Capture the cell that displays the provided text and extract its [X, Y] central coordinate. 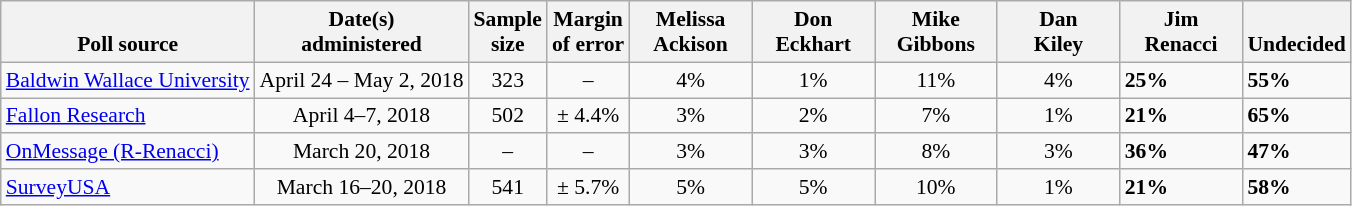
JimRenacci [1182, 32]
DanKiley [1058, 32]
36% [1182, 152]
Samplesize [508, 32]
8% [936, 152]
10% [936, 187]
Poll source [128, 32]
March 20, 2018 [362, 152]
Date(s)administered [362, 32]
58% [1296, 187]
MikeGibbons [936, 32]
7% [936, 116]
502 [508, 116]
Undecided [1296, 32]
Baldwin Wallace University [128, 80]
11% [936, 80]
April 4–7, 2018 [362, 116]
Marginof error [588, 32]
323 [508, 80]
MelissaAckison [690, 32]
± 5.7% [588, 187]
DonEckhart [814, 32]
65% [1296, 116]
± 4.4% [588, 116]
25% [1182, 80]
SurveyUSA [128, 187]
47% [1296, 152]
OnMessage (R-Renacci) [128, 152]
April 24 – May 2, 2018 [362, 80]
541 [508, 187]
March 16–20, 2018 [362, 187]
55% [1296, 80]
Fallon Research [128, 116]
2% [814, 116]
